Search for the cell housing the specified text and yield its (x, y) center coordinate. 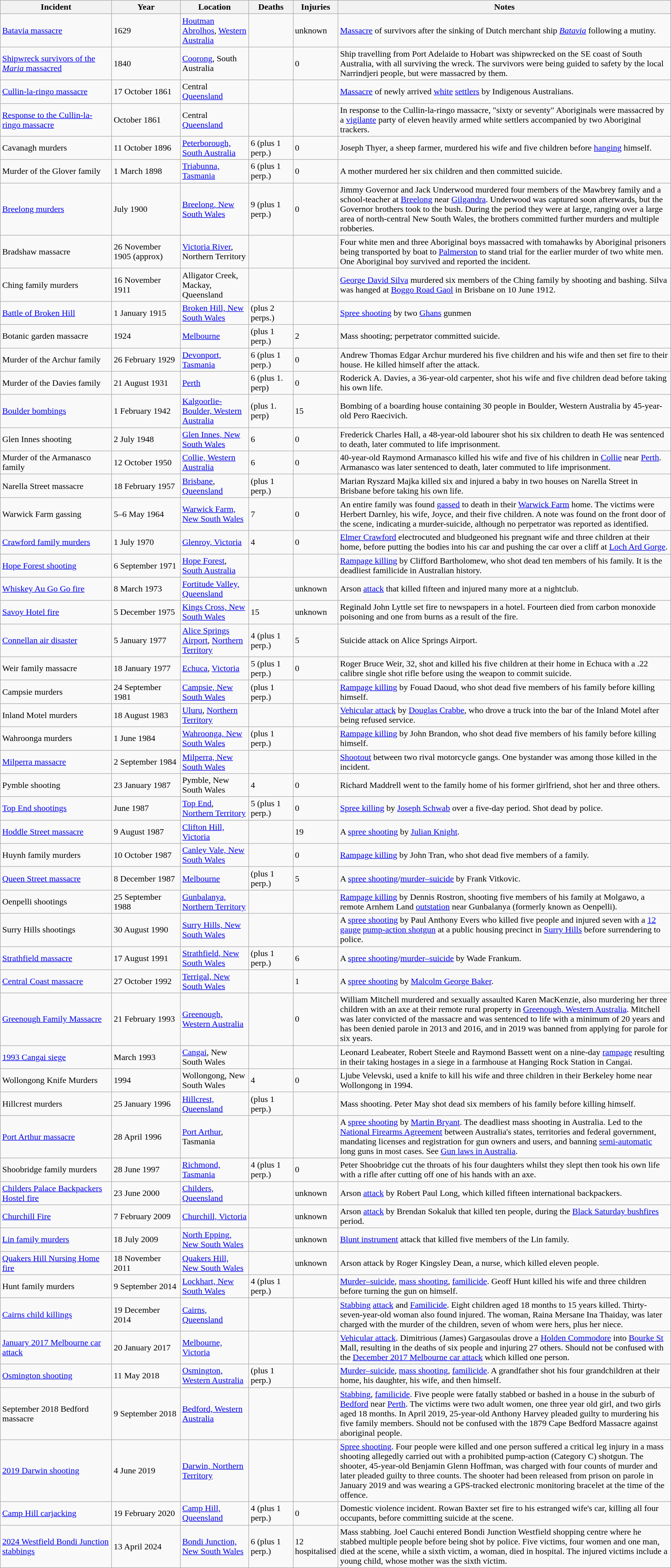
Murder–suicide, mass shooting, familicide. A grandfather shot his four grandchildren at their home, his daughter, his wife, and then himself. (504, 1376)
26 November 1905 (approx) (146, 252)
11 October 1896 (146, 148)
1993 Cangai siege (56, 1057)
Cairns child killings (56, 1315)
A spree shooting by Malcolm George Baker. (504, 982)
Bondi Junction, New South Wales (214, 1546)
Strathfield, New South Wales (214, 958)
18 November 2011 (146, 1263)
Surry Hills, New South Wales (214, 930)
Rampage killing by Fouad Daoud, who shot dead five members of his family before killing himself. (504, 692)
Canley Vale, New South Wales (214, 855)
5 December 1975 (146, 612)
A mother murdered her six children and then committed suicide. (504, 171)
Richmond, Tasmania (214, 1169)
Quakers Hill, New South Wales (214, 1263)
Osmington, Western Australia (214, 1376)
7 (271, 514)
Narella Street massacre (56, 486)
Darwin, Northern Territory (214, 1470)
Surry Hills shootings (56, 930)
Botanic garden massacre (56, 336)
Central Coast massacre (56, 982)
Arson attack by Brendan Sokaluk that killed ten people, during the Black Saturday bushfires period. (504, 1217)
Warwick Farm gassing (56, 514)
A spree shooting by Julian Knight. (504, 832)
Lockhart, New South Wales (214, 1286)
8 March 1973 (146, 589)
Massacre of newly arrived white settlers by Indigenous Australians. (504, 92)
Location (214, 7)
10 October 1987 (146, 855)
Spree shooting by two Ghans gunmen (504, 313)
Murder of the Archur family (56, 359)
Echuca, Victoria (214, 668)
19 December 2014 (146, 1315)
Lin family murders (56, 1240)
Childers Palace Backpackers Hostel fire (56, 1193)
A spree shooting/murder–suicide by Wade Frankum. (504, 958)
Crawford family murders (56, 542)
Domestic violence incident. Rowan Baxter set fire to his estranged wife's car, killing all four occupants, before committing suicide at the scene. (504, 1514)
Arson attack by Robert Paul Long, which killed fifteen international backpackers. (504, 1193)
Victoria River, Northern Territory (214, 252)
1 (316, 982)
Gunbalanya, Northern Territory (214, 902)
Glenroy, Victoria (214, 542)
Reginald John Lyttle set fire to newspapers in a hotel. Fourteen died from carbon monoxide poisoning and one from burns as a result of the fire. (504, 612)
Year (146, 7)
Murder of the Glover family (56, 171)
1629 (146, 30)
March 1993 (146, 1057)
Response to the Cullin-la-ringo massacre (56, 120)
Strathfield massacre (56, 958)
Port Arthur, Tasmania (214, 1136)
Arson attack that killed fifteen and injured many more at a nightclub. (504, 589)
28 June 1997 (146, 1169)
Peterborough, South Australia (214, 148)
1840 (146, 63)
Bedford, Western Australia (214, 1413)
North Epping, New South Wales (214, 1240)
2 (316, 336)
Hope Forest shooting (56, 566)
Glen Innes shooting (56, 439)
28 April 1996 (146, 1136)
18 July 2009 (146, 1240)
Deaths (271, 7)
Quakers Hill Nursing Home fire (56, 1263)
Houtman Abrolhos, Western Australia (214, 30)
Port Arthur massacre (56, 1136)
Ljube Velevski, used a knife to kill his wife and three children in their Berkeley home near Wollongong in 1994. (504, 1080)
Vehicular attack by Douglas Crabbe, who drove a truck into the bar of the Inland Motel after being refused service. (504, 715)
18 January 1977 (146, 668)
Bombing of a boarding house containing 30 people in Boulder, Western Australia by 45-year-old Pero Raecivich. (504, 411)
Bradshaw massacre (56, 252)
Incident (56, 7)
2 July 1948 (146, 439)
Cangai, New South Wales (214, 1057)
18 August 1983 (146, 715)
24 September 1981 (146, 692)
Inland Motel murders (56, 715)
1994 (146, 1080)
January 2017 Melbourne car attack (56, 1348)
8 December 1987 (146, 878)
Rampage killing by Clifford Bartholomew, who shot dead ten members of his family. It is the deadliest familicide in Australian history. (504, 566)
7 February 2009 (146, 1217)
Pymble shooting (56, 785)
Camp Hill, Queensland (214, 1514)
18 February 1957 (146, 486)
9 September 2014 (146, 1286)
6 (plus 1. perp) (271, 383)
Milperra, New South Wales (214, 761)
Alice Springs Airport, Northern Territory (214, 640)
Hope Forest, South Australia (214, 566)
(plus 1. perp) (271, 411)
Savoy Hotel fire (56, 612)
Kalgoorlie-Boulder, Western Australia (214, 411)
23 January 1987 (146, 785)
Churchill Fire (56, 1217)
Hillcrest, Queensland (214, 1103)
Collie, Western Australia (214, 462)
5 January 1977 (146, 640)
1 July 1970 (146, 542)
1924 (146, 336)
25 September 1988 (146, 902)
Boulder bombings (56, 411)
19 February 2020 (146, 1514)
Milperra massacre (56, 761)
Churchill, Victoria (214, 1217)
Hunt family murders (56, 1286)
Top End, Northern Territory (214, 809)
1 March 1898 (146, 171)
Frederick Charles Hall, a 48-year-old labourer shot his six children to death He was sentenced to death, later commuted to life imprisonment. (504, 439)
Greenough, Western Australia (214, 1019)
Murder–suicide, mass shooting, familicide. Geoff Hunt killed his wife and three children before turning the gun on himself. (504, 1286)
Shootout between two rival motorcycle gangs. One bystander was among those killed in the incident. (504, 761)
2 September 1984 (146, 761)
Wollongong, New South Wales (214, 1080)
9 August 1987 (146, 832)
Brisbane, Queensland (214, 486)
Osmington shooting (56, 1376)
Uluru, Northern Territory (214, 715)
26 February 1929 (146, 359)
Arson attack by Roger Kingsley Dean, a nurse, which killed eleven people. (504, 1263)
Glen Innes, New South Wales (214, 439)
4 June 2019 (146, 1470)
October 1861 (146, 120)
5–6 May 1964 (146, 514)
2019 Darwin shooting (56, 1470)
Blunt instrument attack that killed five members of the Lin family. (504, 1240)
Ching family murders (56, 285)
Battle of Broken Hill (56, 313)
Richard Maddrell went to the family home of his former girlfriend, shot her and three others. (504, 785)
12 October 1950 (146, 462)
Huynh family murders (56, 855)
Notes (504, 7)
30 August 1990 (146, 930)
Rampage killing by John Brandon, who shot dead five members of his family before killing himself. (504, 738)
2024 Westfield Bondi Junction stabbings (56, 1546)
Queen Street massacre (56, 878)
Campsie murders (56, 692)
17 August 1991 (146, 958)
Top End shootings (56, 809)
21 August 1931 (146, 383)
Triabunna, Tasmania (214, 171)
23 June 2000 (146, 1193)
Murder of the Armanasco family (56, 462)
Clifton Hill, Victoria (214, 832)
Roderick A. Davies, a 36-year-old carpenter, shot his wife and five children dead before taking his own life. (504, 383)
Devonport, Tasmania (214, 359)
1 January 1915 (146, 313)
6 September 1971 (146, 566)
16 November 1911 (146, 285)
Pymble, New South Wales (214, 785)
Campsie, New South Wales (214, 692)
Oenpelli shootings (56, 902)
Perth (214, 383)
Alligator Creek, Mackay, Queensland (214, 285)
Kings Cross, New South Wales (214, 612)
Marian Ryszard Majka killed six and injured a baby in two houses on Narella Street in Brisbane before taking his own life. (504, 486)
Melbourne, Victoria (214, 1348)
Shoobridge family murders (56, 1169)
Andrew Thomas Edgar Archur murdered his five children and his wife and then set fire to their house. He killed himself after the attack. (504, 359)
Injuries (316, 7)
Broken Hill, New South Wales (214, 313)
Joseph Thyer, a sheep farmer, murdered his wife and five children before hanging himself. (504, 148)
12 hospitalised (316, 1546)
Connellan air disaster (56, 640)
Wahroonga murders (56, 738)
September 2018 Bedford massacre (56, 1413)
Rampage killing by John Tran, who shot dead five members of a family. (504, 855)
17 October 1861 (146, 92)
Mass shooting. Peter May shot dead six members of his family before killing himself. (504, 1103)
9 September 2018 (146, 1413)
9 (plus 1 perp.) (271, 209)
June 1987 (146, 809)
Spree killing by Joseph Schwab over a five-day period. Shot dead by police. (504, 809)
Murder of the Davies family (56, 383)
Fortitude Valley, Queensland (214, 589)
Cavanagh murders (56, 148)
Wahroonga, New South Wales (214, 738)
Cairns, Queensland (214, 1315)
Breelong, New South Wales (214, 209)
Cullin-la-ringo massacre (56, 92)
13 April 2024 (146, 1546)
Whiskey Au Go Go fire (56, 589)
Breelong murders (56, 209)
25 January 1996 (146, 1103)
(plus 2 perps.) (271, 313)
1 February 1942 (146, 411)
Warwick Farm, New South Wales (214, 514)
Camp Hill carjacking (56, 1514)
Childers, Queensland (214, 1193)
1 June 1984 (146, 738)
Mass shooting; perpetrator committed suicide. (504, 336)
21 February 1993 (146, 1019)
Wollongong Knife Murders (56, 1080)
George David Silva murdered six members of the Ching family by shooting and bashing. Silva was hanged at Boggo Road Gaol in Brisbane on 10 June 1912. (504, 285)
Hillcrest murders (56, 1103)
Shipwreck survivors of the Maria massacred (56, 63)
Hoddle Street massacre (56, 832)
July 1900 (146, 209)
A spree shooting/murder–suicide by Frank Vitkovic. (504, 878)
Weir family massacre (56, 668)
Suicide attack on Alice Springs Airport. (504, 640)
20 January 2017 (146, 1348)
Batavia massacre (56, 30)
Coorong, South Australia (214, 63)
11 May 2018 (146, 1376)
27 October 1992 (146, 982)
Massacre of survivors after the sinking of Dutch merchant ship Batavia following a mutiny. (504, 30)
Terrigal, New South Wales (214, 982)
19 (316, 832)
Greenough Family Massacre (56, 1019)
